Locate the cell with the specified text and output its [x, y] center coordinate. 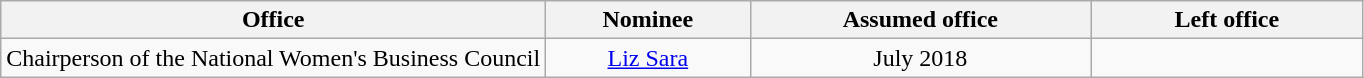
Nominee [648, 20]
July 2018 [920, 58]
Chairperson of the National Women's Business Council [274, 58]
Assumed office [920, 20]
Liz Sara [648, 58]
Office [274, 20]
Left office [1228, 20]
